Return the [x, y] coordinate for the center point of the cell that contains the specified text.  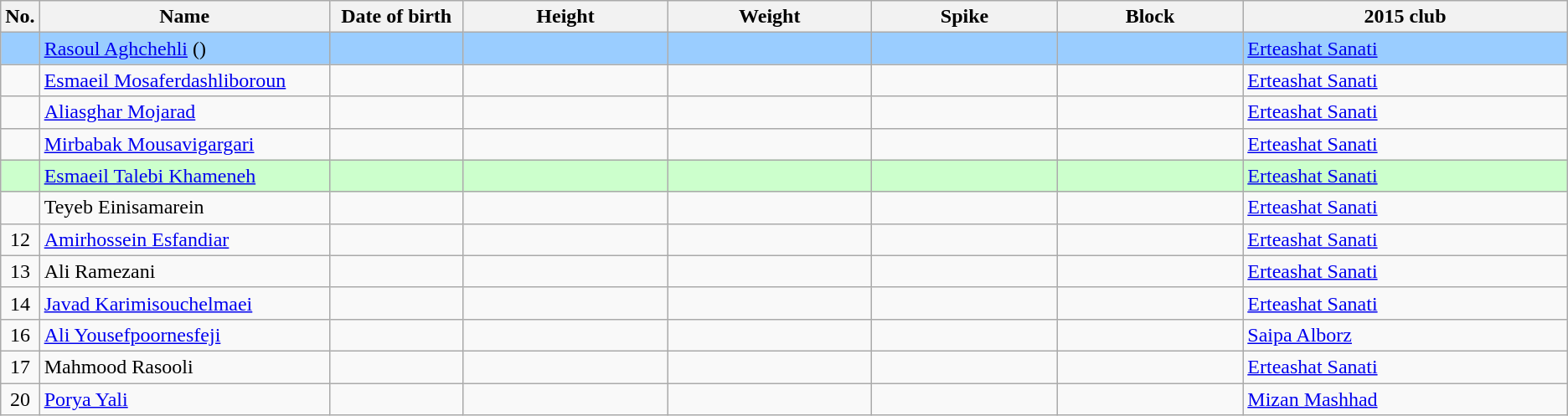
Teyeb Einisamarein [184, 208]
Rasoul Aghchehli () [184, 49]
Name [184, 17]
16 [20, 335]
13 [20, 271]
Mirbabak Mousavigargari [184, 144]
Mizan Mashhad [1406, 399]
Date of birth [396, 17]
Block [1150, 17]
20 [20, 399]
Porya Yali [184, 399]
Spike [965, 17]
No. [20, 17]
Height [565, 17]
Esmaeil Talebi Khameneh [184, 176]
Saipa Alborz [1406, 335]
Amirhossein Esfandiar [184, 239]
Mahmood Rasooli [184, 367]
Ali Yousefpoornesfeji [184, 335]
17 [20, 367]
Ali Ramezani [184, 271]
Weight [770, 17]
Javad Karimisouchelmaei [184, 303]
12 [20, 239]
Esmaeil Mosaferdashliboroun [184, 80]
2015 club [1406, 17]
Aliasghar Mojarad [184, 112]
14 [20, 303]
